Determine the (x, y) coordinate at the center of the cell enclosing the given text.  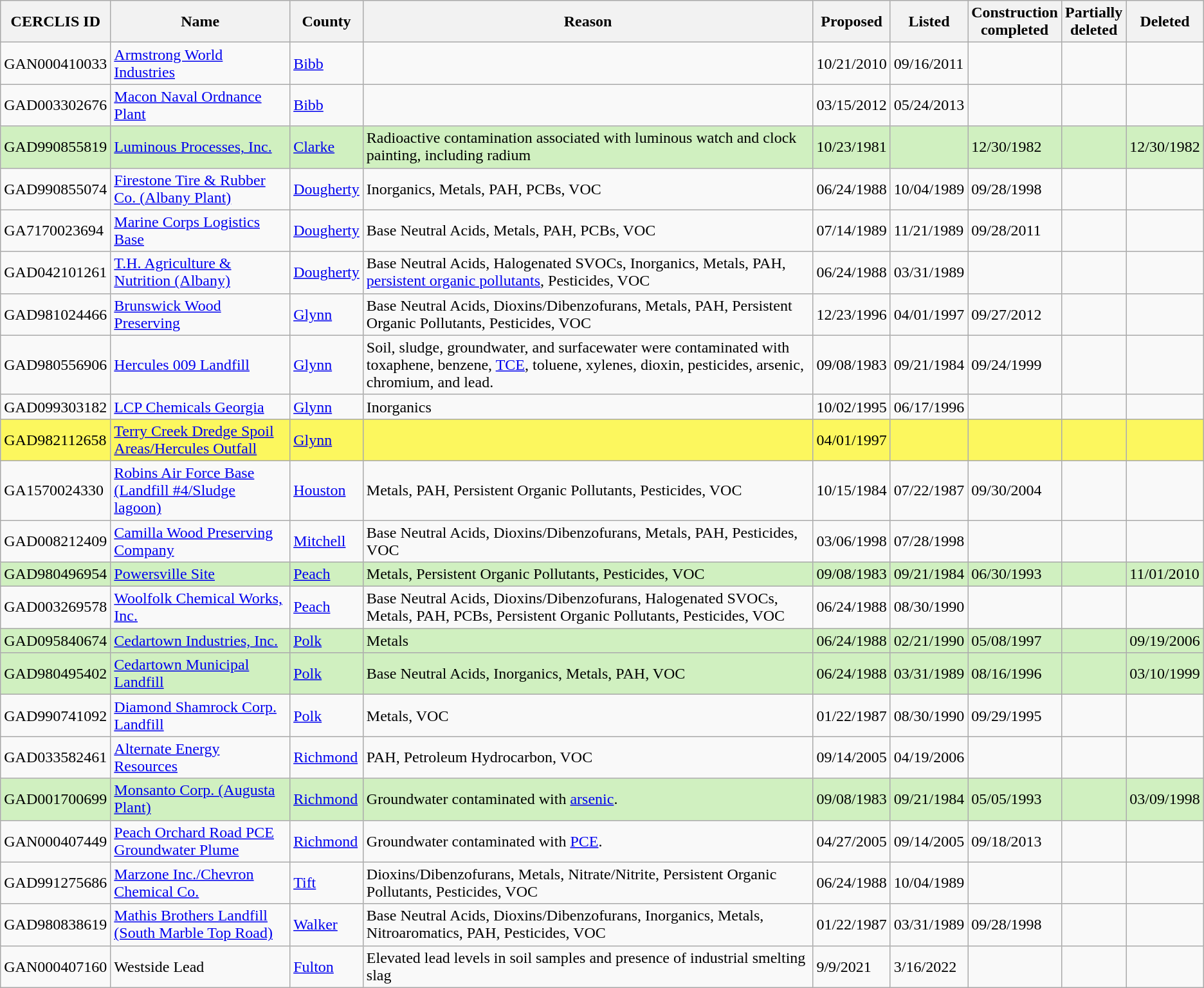
Terry Creek Dredge Spoil Areas/Hercules Outfall (201, 440)
Monsanto Corp. (Augusta Plant) (201, 799)
05/05/1993 (1015, 799)
GAD003269578 (55, 607)
Base Neutral Acids, Dioxins/Dibenzofurans, Halogenated SVOCs, Metals, PAH, PCBs, Persistent Organic Pollutants, Pesticides, VOC (588, 607)
Groundwater contaminated with arsenic. (588, 799)
Camilla Wood Preserving Company (201, 540)
Dioxins/Dibenzofurans, Metals, Nitrate/Nitrite, Persistent Organic Pollutants, Pesticides, VOC (588, 883)
08/16/1996 (1015, 674)
10/02/1995 (852, 407)
Base Neutral Acids, Halogenated SVOCs, Inorganics, Metals, PAH, persistent organic pollutants, Pesticides, VOC (588, 273)
Base Neutral Acids, Metals, PAH, PCBs, VOC (588, 230)
Armstrong World Industries (201, 63)
Brunswick Wood Preserving (201, 314)
Base Neutral Acids, Dioxins/Dibenzofurans, Metals, PAH, Persistent Organic Pollutants, Pesticides, VOC (588, 314)
GAD990741092 (55, 715)
07/28/1998 (929, 540)
09/30/2004 (1015, 490)
GAD008212409 (55, 540)
Proposed (852, 22)
T.H. Agriculture & Nutrition (Albany) (201, 273)
03/15/2012 (852, 105)
GAD990855819 (55, 147)
Powersville Site (201, 574)
Reason (588, 22)
Cedartown Industries, Inc. (201, 641)
Inorganics, Metals, PAH, PCBs, VOC (588, 189)
GAD990855074 (55, 189)
09/27/2012 (1015, 314)
GAD980838619 (55, 925)
Groundwater contaminated with PCE. (588, 841)
Mathis Brothers Landfill (South Marble Top Road) (201, 925)
07/22/1987 (929, 490)
Metals, PAH, Persistent Organic Pollutants, Pesticides, VOC (588, 490)
Name (201, 22)
10/23/1981 (852, 147)
Westside Lead (201, 966)
Walker (327, 925)
09/16/2011 (929, 63)
CERCLIS ID (55, 22)
09/29/1995 (1015, 715)
GAD982112658 (55, 440)
10/21/2010 (852, 63)
12/23/1996 (852, 314)
Elevated lead levels in soil samples and presence of industrial smelting slag (588, 966)
03/10/1999 (1165, 674)
11/21/1989 (929, 230)
09/24/1999 (1015, 365)
GAD980556906 (55, 365)
GAD099303182 (55, 407)
Peach Orchard Road PCE Groundwater Plume (201, 841)
3/16/2022 (929, 966)
Macon Naval Ordnance Plant (201, 105)
03/06/1998 (852, 540)
Deleted (1165, 22)
GAD033582461 (55, 758)
04/27/2005 (852, 841)
10/15/1984 (852, 490)
LCP Chemicals Georgia (201, 407)
Luminous Processes, Inc. (201, 147)
04/19/2006 (929, 758)
Base Neutral Acids, Inorganics, Metals, PAH, VOC (588, 674)
11/01/2010 (1165, 574)
Listed (929, 22)
GAN000407160 (55, 966)
Alternate Energy Resources (201, 758)
9/9/2021 (852, 966)
02/21/1990 (929, 641)
07/14/1989 (852, 230)
GAD980495402 (55, 674)
Diamond Shamrock Corp. Landfill (201, 715)
09/18/2013 (1015, 841)
Metals, Persistent Organic Pollutants, Pesticides, VOC (588, 574)
Constructioncompleted (1015, 22)
Hercules 009 Landfill (201, 365)
Partiallydeleted (1093, 22)
Robins Air Force Base (Landfill #4/Sludge lagoon) (201, 490)
Mitchell (327, 540)
GA7170023694 (55, 230)
06/30/1993 (1015, 574)
09/28/2011 (1015, 230)
Base Neutral Acids, Dioxins/Dibenzofurans, Metals, PAH, Pesticides, VOC (588, 540)
GA1570024330 (55, 490)
Firestone Tire & Rubber Co. (Albany Plant) (201, 189)
Fulton (327, 966)
GAD095840674 (55, 641)
Marzone Inc./Chevron Chemical Co. (201, 883)
Cedartown Municipal Landfill (201, 674)
County (327, 22)
Base Neutral Acids, Dioxins/Dibenzofurans, Inorganics, Metals, Nitroaromatics, PAH, Pesticides, VOC (588, 925)
GAD980496954 (55, 574)
03/09/1998 (1165, 799)
Clarke (327, 147)
GAN000407449 (55, 841)
Woolfolk Chemical Works, Inc. (201, 607)
GAD003302676 (55, 105)
GAD981024466 (55, 314)
06/17/1996 (929, 407)
09/19/2006 (1165, 641)
Houston (327, 490)
GAD001700699 (55, 799)
Radioactive contamination associated with luminous watch and clock painting, including radium (588, 147)
Metals (588, 641)
05/08/1997 (1015, 641)
GAD042101261 (55, 273)
Marine Corps Logistics Base (201, 230)
Inorganics (588, 407)
GAN000410033 (55, 63)
05/24/2013 (929, 105)
Tift (327, 883)
Metals, VOC (588, 715)
GAD991275686 (55, 883)
PAH, Petroleum Hydrocarbon, VOC (588, 758)
